Return (x, y) of the center of cell containing provided text 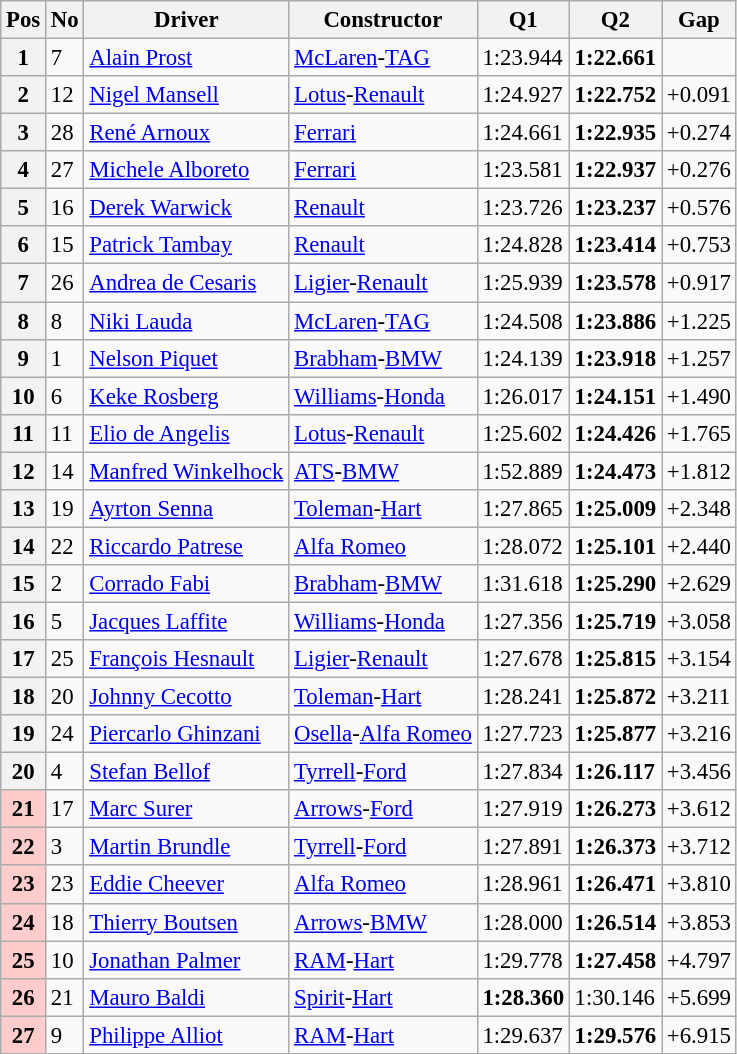
1:28.072 (523, 546)
Martin Brundle (186, 847)
Andrea de Cesaris (186, 283)
1:25.602 (523, 433)
+2.348 (700, 509)
Nelson Piquet (186, 358)
1:22.752 (615, 95)
+2.440 (700, 546)
1:29.576 (615, 1035)
1:26.471 (615, 885)
1:24.927 (523, 95)
1:23.886 (615, 321)
Marc Surer (186, 809)
1:25.877 (615, 734)
1:27.919 (523, 809)
+6.915 (700, 1035)
1:24.473 (615, 471)
1:23.726 (523, 208)
Spirit-Hart (383, 997)
Gap (700, 20)
1:27.865 (523, 509)
+3.712 (700, 847)
1:23.918 (615, 358)
1:28.360 (523, 997)
1:25.101 (615, 546)
1:22.935 (615, 133)
+0.274 (700, 133)
+3.456 (700, 772)
Pos (24, 20)
Riccardo Patrese (186, 546)
+1.225 (700, 321)
ATS-BMW (383, 471)
Alain Prost (186, 58)
Elio de Angelis (186, 433)
Jacques Laffite (186, 621)
+3.216 (700, 734)
Eddie Cheever (186, 885)
Derek Warwick (186, 208)
1:27.356 (523, 621)
13 (24, 509)
1:27.891 (523, 847)
Thierry Boutsen (186, 922)
+1.490 (700, 396)
1:25.290 (615, 584)
Driver (186, 20)
+0.576 (700, 208)
+0.091 (700, 95)
1:24.426 (615, 433)
1:22.937 (615, 170)
1:23.578 (615, 283)
Arrows-Ford (383, 809)
Osella-Alfa Romeo (383, 734)
Manfred Winkelhock (186, 471)
Q1 (523, 20)
+3.853 (700, 922)
28 (65, 133)
+1.257 (700, 358)
+0.276 (700, 170)
1:27.723 (523, 734)
+3.154 (700, 659)
1:25.815 (615, 659)
Corrado Fabi (186, 584)
1:29.637 (523, 1035)
1:23.414 (615, 245)
René Arnoux (186, 133)
1:22.661 (615, 58)
1:24.139 (523, 358)
+3.211 (700, 697)
Ayrton Senna (186, 509)
1:29.778 (523, 960)
1:23.944 (523, 58)
1:28.961 (523, 885)
+3.058 (700, 621)
1:31.618 (523, 584)
1:23.581 (523, 170)
+3.612 (700, 809)
1:28.241 (523, 697)
+4.797 (700, 960)
+1.765 (700, 433)
1:25.719 (615, 621)
1:27.678 (523, 659)
Nigel Mansell (186, 95)
1:24.828 (523, 245)
+2.629 (700, 584)
No (65, 20)
1:26.373 (615, 847)
1:24.151 (615, 396)
Piercarlo Ghinzani (186, 734)
1:27.458 (615, 960)
Michele Alboreto (186, 170)
1:26.273 (615, 809)
Mauro Baldi (186, 997)
Niki Lauda (186, 321)
1:27.834 (523, 772)
1:25.009 (615, 509)
Constructor (383, 20)
Q2 (615, 20)
Johnny Cecotto (186, 697)
+0.753 (700, 245)
Jonathan Palmer (186, 960)
1:24.508 (523, 321)
+0.917 (700, 283)
1:23.237 (615, 208)
Patrick Tambay (186, 245)
+3.810 (700, 885)
1:25.872 (615, 697)
1:24.661 (523, 133)
Stefan Bellof (186, 772)
1:26.514 (615, 922)
1:28.000 (523, 922)
Philippe Alliot (186, 1035)
François Hesnault (186, 659)
Keke Rosberg (186, 396)
1:52.889 (523, 471)
1:26.017 (523, 396)
Arrows-BMW (383, 922)
1:25.939 (523, 283)
+1.812 (700, 471)
+5.699 (700, 997)
1:26.117 (615, 772)
1:30.146 (615, 997)
